Return the [X, Y] coordinate for the center point of the cell that contains the specified text.  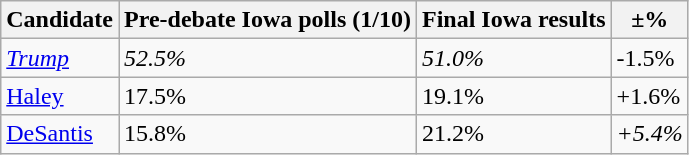
±% [650, 20]
+5.4% [650, 134]
19.1% [514, 96]
+1.6% [650, 96]
DeSantis [60, 134]
Trump [60, 58]
Haley [60, 96]
Final Iowa results [514, 20]
-1.5% [650, 58]
52.5% [267, 58]
Candidate [60, 20]
15.8% [267, 134]
21.2% [514, 134]
Pre-debate Iowa polls (1/10) [267, 20]
51.0% [514, 58]
17.5% [267, 96]
